Capture the cell that displays the provided text and extract its [x, y] central coordinate. 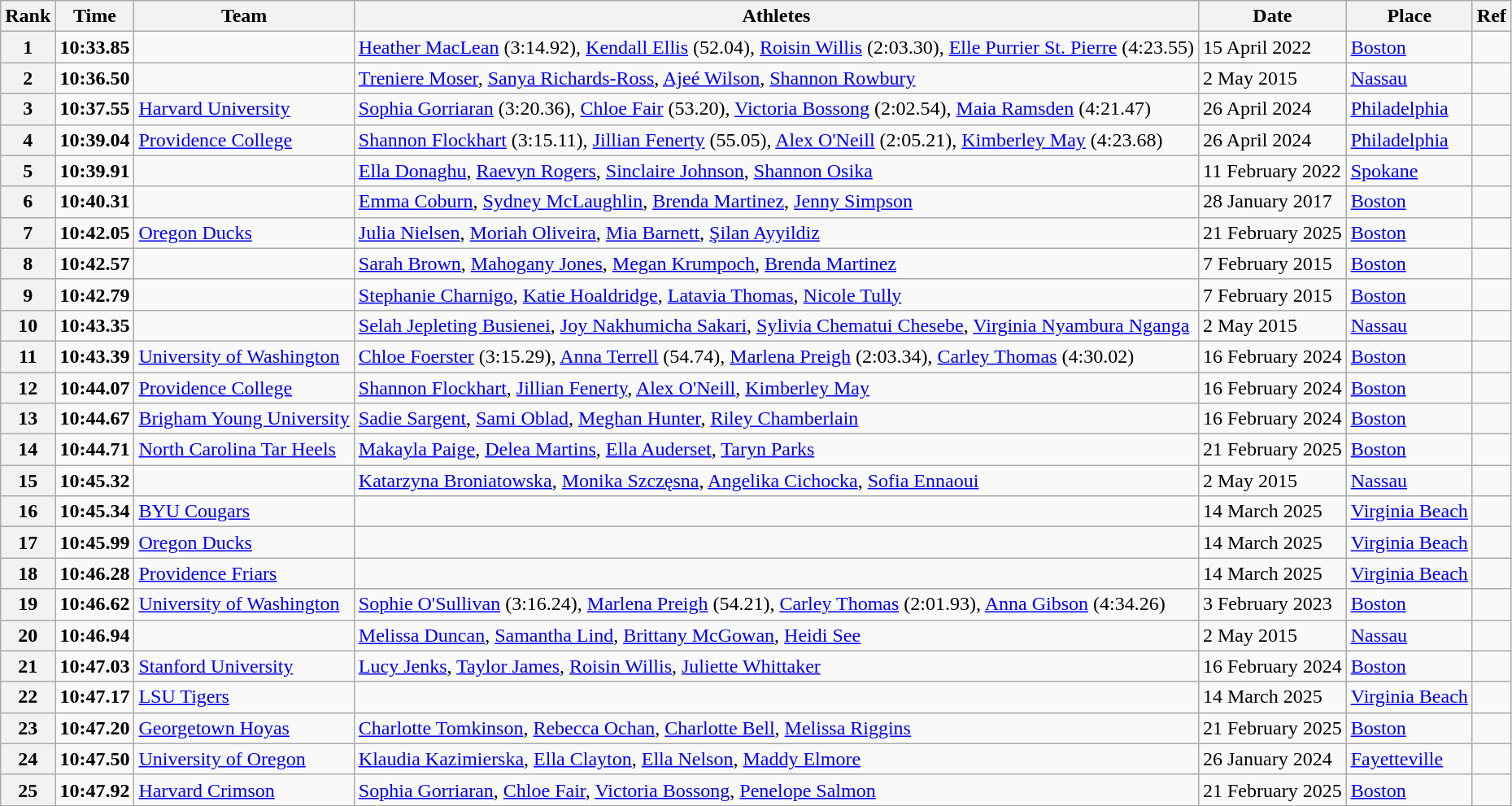
3 [28, 109]
Sophie O'Sullivan (3:16.24), Marlena Preigh (54.21), Carley Thomas (2:01.93), Anna Gibson (4:34.26) [776, 604]
Harvard University [244, 109]
10:42.79 [94, 294]
1 [28, 47]
18 [28, 573]
Team [244, 16]
Heather MacLean (3:14.92), Kendall Ellis (52.04), Roisin Willis (2:03.30), Elle Purrier St. Pierre (4:23.55) [776, 47]
10:46.94 [94, 635]
16 [28, 512]
Julia Nielsen, Moriah Oliveira, Mia Barnett, Şilan Ayyildiz [776, 233]
10:44.67 [94, 419]
Harvard Crimson [244, 790]
12 [28, 388]
Rank [28, 16]
7 [28, 233]
21 [28, 666]
BYU Cougars [244, 512]
Providence Friars [244, 573]
10:43.39 [94, 356]
10:47.20 [94, 728]
24 [28, 759]
10:46.28 [94, 573]
10:47.03 [94, 666]
10:40.31 [94, 202]
Katarzyna Broniatowska, Monika Szczęsna, Angelika Cichocka, Sofia Ennaoui [776, 481]
Athletes [776, 16]
10:43.35 [94, 325]
19 [28, 604]
Stephanie Charnigo, Katie Hoaldridge, Latavia Thomas, Nicole Tully [776, 294]
22 [28, 697]
Brigham Young University [244, 419]
9 [28, 294]
Lucy Jenks, Taylor James, Roisin Willis, Juliette Whittaker [776, 666]
North Carolina Tar Heels [244, 450]
28 January 2017 [1272, 202]
10:47.50 [94, 759]
10:44.71 [94, 450]
6 [28, 202]
Place [1409, 16]
10:36.50 [94, 78]
8 [28, 264]
Makayla Paige, Delea Martins, Ella Auderset, Taryn Parks [776, 450]
Emma Coburn, Sydney McLaughlin, Brenda Martinez, Jenny Simpson [776, 202]
Date [1272, 16]
Klaudia Kazimierska, Ella Clayton, Ella Nelson, Maddy Elmore [776, 759]
15 [28, 481]
2 [28, 78]
17 [28, 542]
10:47.17 [94, 697]
11 February 2022 [1272, 171]
Shannon Flockhart, Jillian Fenerty, Alex O'Neill, Kimberley May [776, 388]
Ella Donaghu, Raevyn Rogers, Sinclaire Johnson, Shannon Osika [776, 171]
Ref [1492, 16]
Melissa Duncan, Samantha Lind, Brittany McGowan, Heidi See [776, 635]
23 [28, 728]
10 [28, 325]
10:39.91 [94, 171]
11 [28, 356]
Georgetown Hoyas [244, 728]
10:33.85 [94, 47]
Sarah Brown, Mahogany Jones, Megan Krumpoch, Brenda Martinez [776, 264]
26 January 2024 [1272, 759]
Charlotte Tomkinson, Rebecca Ochan, Charlotte Bell, Melissa Riggins [776, 728]
5 [28, 171]
10:37.55 [94, 109]
10:39.04 [94, 140]
University of Oregon [244, 759]
10:45.34 [94, 512]
LSU Tigers [244, 697]
Selah Jepleting Busienei, Joy Nakhumicha Sakari, Sylivia Chematui Chesebe, Virginia Nyambura Nganga [776, 325]
14 [28, 450]
Chloe Foerster (3:15.29), Anna Terrell (54.74), Marlena Preigh (2:03.34), Carley Thomas (4:30.02) [776, 356]
13 [28, 419]
3 February 2023 [1272, 604]
10:42.05 [94, 233]
Spokane [1409, 171]
10:42.57 [94, 264]
Sophia Gorriaran (3:20.36), Chloe Fair (53.20), Victoria Bossong (2:02.54), Maia Ramsden (4:21.47) [776, 109]
10:44.07 [94, 388]
Stanford University [244, 666]
25 [28, 790]
Shannon Flockhart (3:15.11), Jillian Fenerty (55.05), Alex O'Neill (2:05.21), Kimberley May (4:23.68) [776, 140]
Fayetteville [1409, 759]
Time [94, 16]
20 [28, 635]
4 [28, 140]
Treniere Moser, Sanya Richards-Ross, Ajeé Wilson, Shannon Rowbury [776, 78]
10:47.92 [94, 790]
Sophia Gorriaran, Chloe Fair, Victoria Bossong, Penelope Salmon [776, 790]
10:45.32 [94, 481]
10:45.99 [94, 542]
10:46.62 [94, 604]
Sadie Sargent, Sami Oblad, Meghan Hunter, Riley Chamberlain [776, 419]
15 April 2022 [1272, 47]
